Provide the [X, Y] coordinate of the cell's center where the given text is located.  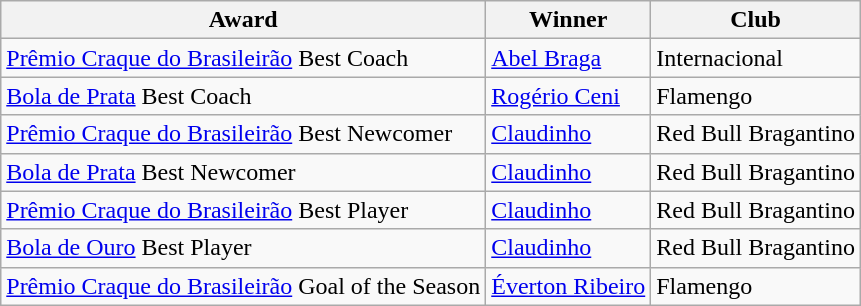
Abel Braga [568, 58]
Bola de Prata Best Coach [244, 96]
Award [244, 20]
Prêmio Craque do Brasileirão Goal of the Season [244, 286]
Éverton Ribeiro [568, 286]
Winner [568, 20]
Prêmio Craque do Brasileirão Best Newcomer [244, 134]
Bola de Prata Best Newcomer [244, 172]
Club [756, 20]
Prêmio Craque do Brasileirão Best Player [244, 210]
Internacional [756, 58]
Bola de Ouro Best Player [244, 248]
Rogério Ceni [568, 96]
Prêmio Craque do Brasileirão Best Coach [244, 58]
